Return the (x, y) coordinate for the center point of the cell that contains the specified text.  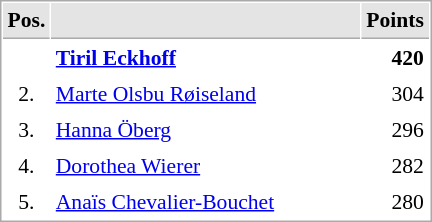
296 (396, 129)
Points (396, 21)
Marte Olsbu Røiseland (206, 93)
282 (396, 165)
2. (26, 93)
5. (26, 201)
Dorothea Wierer (206, 165)
3. (26, 129)
304 (396, 93)
4. (26, 165)
Hanna Öberg (206, 129)
Pos. (26, 21)
280 (396, 201)
Tiril Eckhoff (206, 57)
Anaïs Chevalier-Bouchet (206, 201)
420 (396, 57)
